Identify which cell holds the provided text, then report its (x, y) central coordinate. 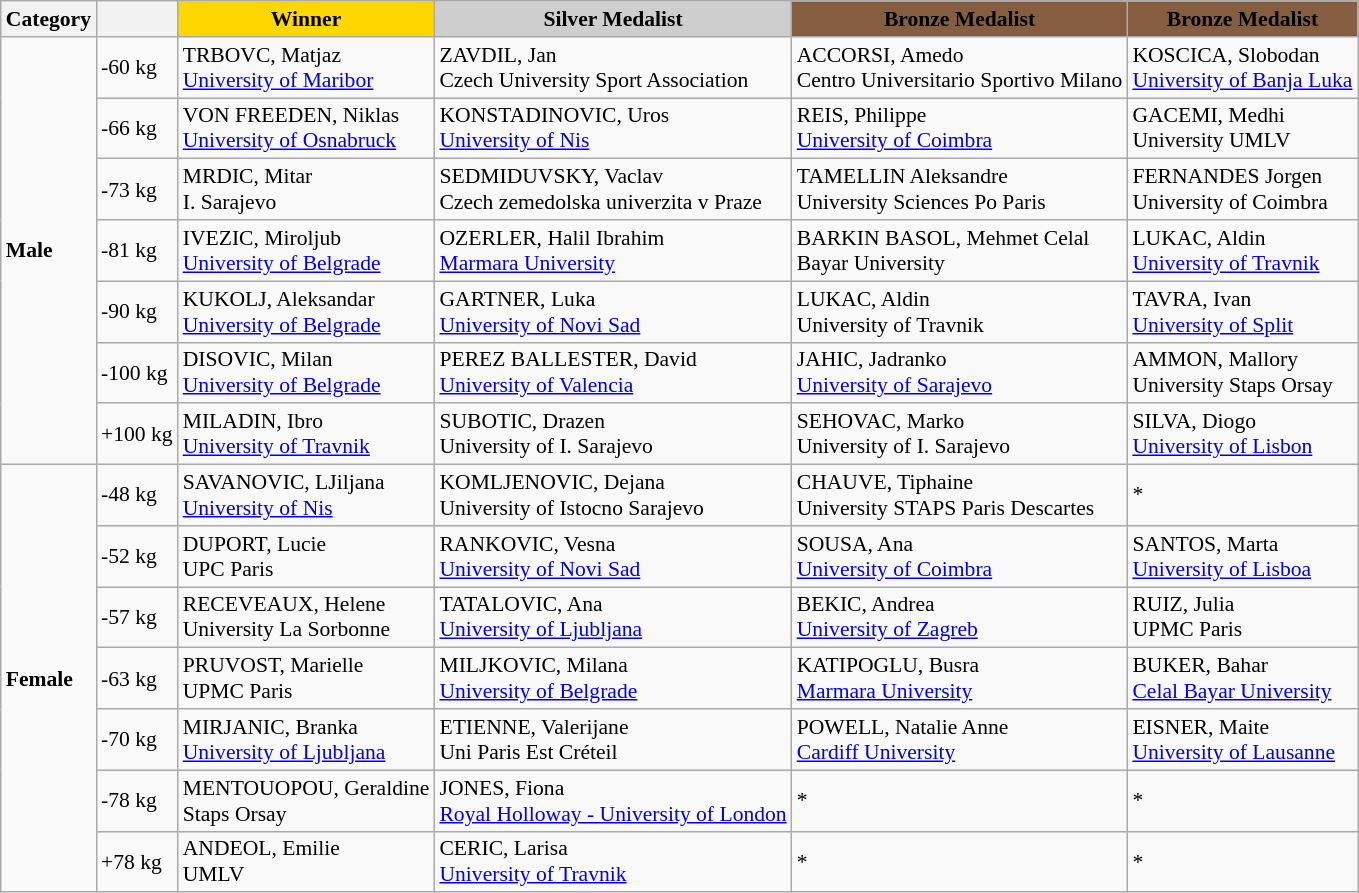
DISOVIC, Milan University of Belgrade (306, 372)
SILVA, Diogo University of Lisbon (1242, 434)
KUKOLJ, Aleksandar University of Belgrade (306, 312)
IVEZIC, Miroljub University of Belgrade (306, 250)
CHAUVE, Tiphaine University STAPS Paris Descartes (960, 496)
MILJKOVIC, Milana University of Belgrade (612, 678)
KONSTADINOVIC, Uros University of Nis (612, 128)
PEREZ BALLESTER, David University of Valencia (612, 372)
KOSCICA, SlobodanUniversity of Banja Luka (1242, 68)
DUPORT, Lucie UPC Paris (306, 556)
ETIENNE, Valerijane Uni Paris Est Créteil (612, 740)
+100 kg (137, 434)
MENTOUOPOU, Geraldine Staps Orsay (306, 800)
ACCORSI, Amedo Centro Universitario Sportivo Milano (960, 68)
ANDEOL, Emilie UMLV (306, 862)
MIRJANIC, Branka University of Ljubljana (306, 740)
SEDMIDUVSKY, Vaclav Czech zemedolska univerzita v Praze (612, 190)
-70 kg (137, 740)
+78 kg (137, 862)
SOUSA, Ana University of Coimbra (960, 556)
BARKIN BASOL, Mehmet Celal Bayar University (960, 250)
-48 kg (137, 496)
SAVANOVIC, LJiljana University of Nis (306, 496)
TRBOVC, Matjaz University of Maribor (306, 68)
RUIZ, Julia UPMC Paris (1242, 618)
Category (48, 19)
-78 kg (137, 800)
KATIPOGLU, Busra Marmara University (960, 678)
RANKOVIC, Vesna University of Novi Sad (612, 556)
BUKER, Bahar Celal Bayar University (1242, 678)
Winner (306, 19)
TATALOVIC, Ana University of Ljubljana (612, 618)
POWELL, Natalie Anne Cardiff University (960, 740)
PRUVOST, Marielle UPMC Paris (306, 678)
EISNER, Maite University of Lausanne (1242, 740)
SUBOTIC, Drazen University of I. Sarajevo (612, 434)
LUKAC, AldinUniversity of Travnik (1242, 250)
GARTNER, Luka University of Novi Sad (612, 312)
FERNANDES Jorgen University of Coimbra (1242, 190)
JONES, Fiona Royal Holloway - University of London (612, 800)
LUKAC, Aldin University of Travnik (960, 312)
TAMELLIN Aleksandre University Sciences Po Paris (960, 190)
JAHIC, Jadranko University of Sarajevo (960, 372)
KOMLJENOVIC, Dejana University of Istocno Sarajevo (612, 496)
-100 kg (137, 372)
OZERLER, Halil Ibrahim Marmara University (612, 250)
ZAVDIL, Jan Czech University Sport Association (612, 68)
-81 kg (137, 250)
BEKIC, Andrea University of Zagreb (960, 618)
SEHOVAC, Marko University of I. Sarajevo (960, 434)
-52 kg (137, 556)
Female (48, 679)
-73 kg (137, 190)
-66 kg (137, 128)
SANTOS, Marta University of Lisboa (1242, 556)
CERIC, Larisa University of Travnik (612, 862)
-60 kg (137, 68)
REIS, Philippe University of Coimbra (960, 128)
GACEMI, MedhiUniversity UMLV (1242, 128)
MILADIN, Ibro University of Travnik (306, 434)
AMMON, MalloryUniversity Staps Orsay (1242, 372)
Male (48, 251)
VON FREEDEN, Niklas University of Osnabruck (306, 128)
-63 kg (137, 678)
-90 kg (137, 312)
RECEVEAUX, Helene University La Sorbonne (306, 618)
TAVRA, IvanUniversity of Split (1242, 312)
-57 kg (137, 618)
MRDIC, Mitar I. Sarajevo (306, 190)
Silver Medalist (612, 19)
